Find where the given text appears and provide that cell's center as [x, y] coordinate. 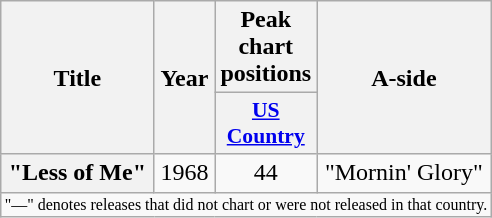
44 [266, 173]
"Less of Me" [78, 173]
1968 [184, 173]
A-side [404, 78]
US Country [266, 124]
"Mornin' Glory" [404, 173]
"—" denotes releases that did not chart or were not released in that country. [246, 204]
Title [78, 78]
Peak chartpositions [266, 47]
Year [184, 78]
